Extract the (X, Y) coordinate from the center of the cell holding the provided text.  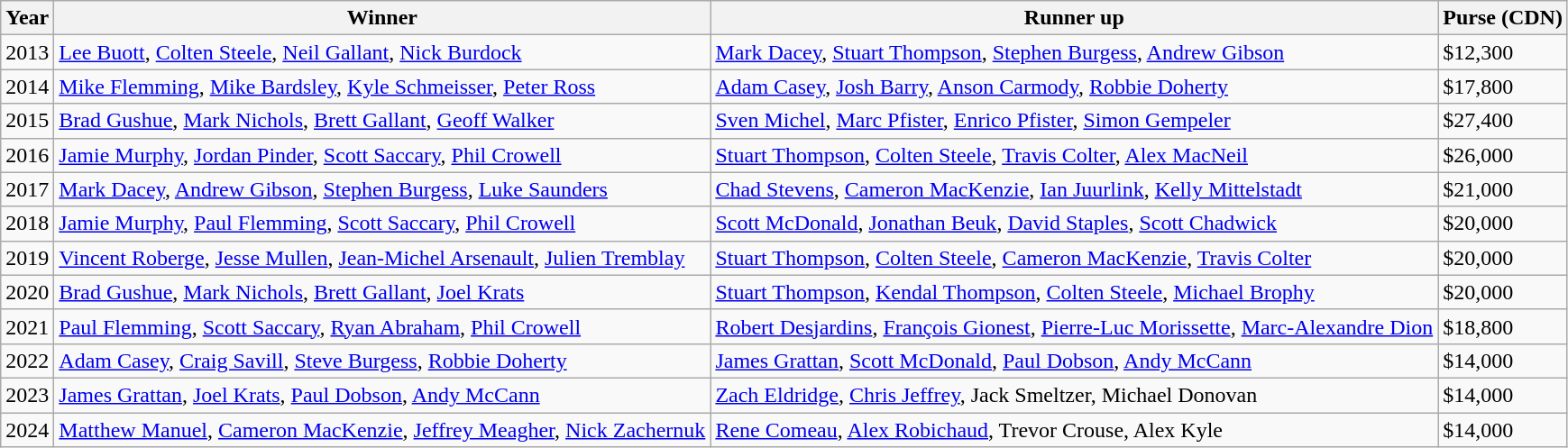
Scott McDonald, Jonathan Beuk, David Staples, Scott Chadwick (1075, 224)
Winner (382, 18)
Stuart Thompson, Colten Steele, Travis Colter, Alex MacNeil (1075, 155)
Chad Stevens, Cameron MacKenzie, Ian Juurlink, Kelly Mittelstadt (1075, 189)
Adam Casey, Craig Savill, Steve Burgess, Robbie Doherty (382, 361)
James Grattan, Joel Krats, Paul Dobson, Andy McCann (382, 395)
Mark Dacey, Stuart Thompson, Stephen Burgess, Andrew Gibson (1075, 52)
2022 (27, 361)
Zach Eldridge, Chris Jeffrey, Jack Smeltzer, Michael Donovan (1075, 395)
Jamie Murphy, Jordan Pinder, Scott Saccary, Phil Crowell (382, 155)
$21,000 (1503, 189)
Matthew Manuel, Cameron MacKenzie, Jeffrey Meagher, Nick Zachernuk (382, 430)
$17,800 (1503, 87)
Vincent Roberge, Jesse Mullen, Jean-Michel Arsenault, Julien Tremblay (382, 258)
Brad Gushue, Mark Nichols, Brett Gallant, Joel Krats (382, 292)
2023 (27, 395)
Stuart Thompson, Kendal Thompson, Colten Steele, Michael Brophy (1075, 292)
2013 (27, 52)
2021 (27, 326)
Adam Casey, Josh Barry, Anson Carmody, Robbie Doherty (1075, 87)
Sven Michel, Marc Pfister, Enrico Pfister, Simon Gempeler (1075, 121)
2019 (27, 258)
Lee Buott, Colten Steele, Neil Gallant, Nick Burdock (382, 52)
Jamie Murphy, Paul Flemming, Scott Saccary, Phil Crowell (382, 224)
2020 (27, 292)
$12,300 (1503, 52)
Mike Flemming, Mike Bardsley, Kyle Schmeisser, Peter Ross (382, 87)
Rene Comeau, Alex Robichaud, Trevor Crouse, Alex Kyle (1075, 430)
Year (27, 18)
2015 (27, 121)
2016 (27, 155)
2014 (27, 87)
$27,400 (1503, 121)
$26,000 (1503, 155)
2017 (27, 189)
Stuart Thompson, Colten Steele, Cameron MacKenzie, Travis Colter (1075, 258)
Paul Flemming, Scott Saccary, Ryan Abraham, Phil Crowell (382, 326)
James Grattan, Scott McDonald, Paul Dobson, Andy McCann (1075, 361)
2018 (27, 224)
Robert Desjardins, François Gionest, Pierre-Luc Morissette, Marc-Alexandre Dion (1075, 326)
$18,800 (1503, 326)
Runner up (1075, 18)
Purse (CDN) (1503, 18)
2024 (27, 430)
Brad Gushue, Mark Nichols, Brett Gallant, Geoff Walker (382, 121)
Mark Dacey, Andrew Gibson, Stephen Burgess, Luke Saunders (382, 189)
